Provide the (x, y) coordinate of the cell's center where the given text is located.  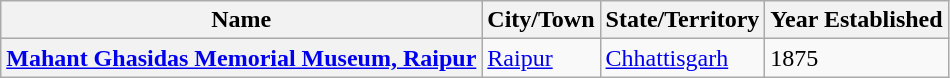
Name (242, 20)
Raipur (541, 58)
State/Territory (682, 20)
Mahant Ghasidas Memorial Museum, Raipur (242, 58)
1875 (856, 58)
Chhattisgarh (682, 58)
City/Town (541, 20)
Year Established (856, 20)
